Capture the cell that displays the provided text and extract its (X, Y) central coordinate. 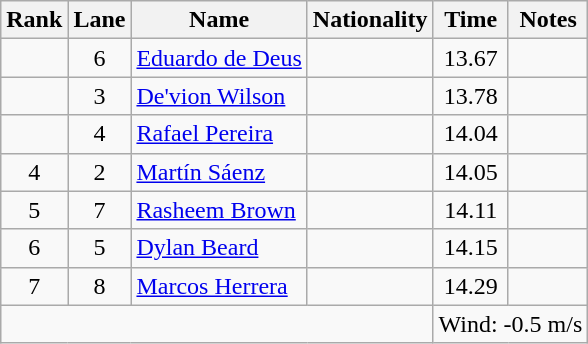
14.29 (470, 286)
Rafael Pereira (219, 134)
Name (219, 20)
De'vion Wilson (219, 96)
14.15 (470, 248)
Time (470, 20)
Dylan Beard (219, 248)
14.11 (470, 210)
Notes (548, 20)
8 (100, 286)
13.78 (470, 96)
13.67 (470, 58)
Martín Sáenz (219, 172)
Rasheem Brown (219, 210)
Lane (100, 20)
Rank (34, 20)
14.05 (470, 172)
3 (100, 96)
14.04 (470, 134)
2 (100, 172)
Eduardo de Deus (219, 58)
Wind: -0.5 m/s (510, 324)
Nationality (370, 20)
Marcos Herrera (219, 286)
